Pinpoint the cell where the given text exists, returning its (x, y) midpoint coordinate. 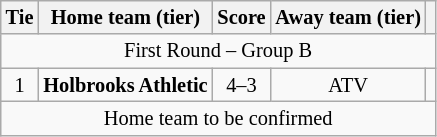
Holbrooks Athletic (125, 85)
4–3 (241, 85)
Home team (tier) (125, 17)
1 (20, 85)
First Round – Group B (218, 51)
Score (241, 17)
Home team to be confirmed (218, 118)
Away team (tier) (348, 17)
Tie (20, 17)
ATV (348, 85)
